Identify which cell holds the provided text, then report its (x, y) central coordinate. 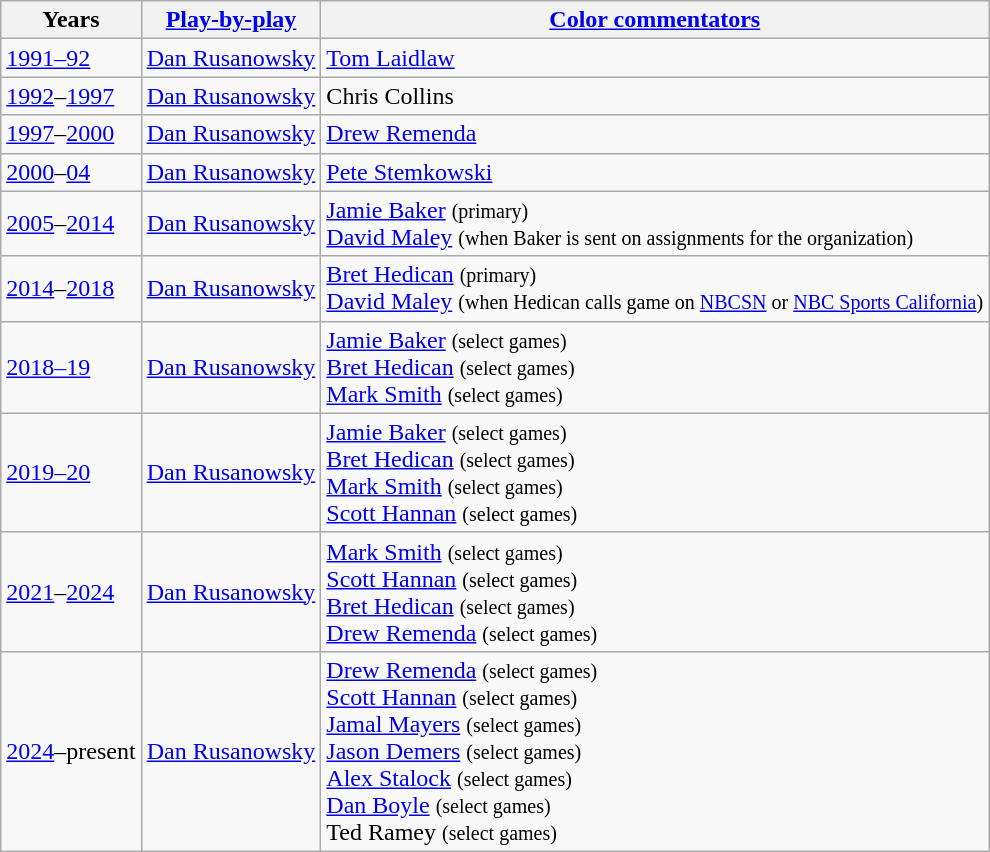
2021–2024 (71, 592)
Drew Remenda (655, 134)
Play-by-play (231, 20)
2024–present (71, 751)
Jamie Baker (select games)Bret Hedican (select games)Mark Smith (select games)Scott Hannan (select games) (655, 472)
Years (71, 20)
2019–20 (71, 472)
Tom Laidlaw (655, 58)
2018–19 (71, 367)
2014–2018 (71, 288)
Chris Collins (655, 96)
1997–2000 (71, 134)
Pete Stemkowski (655, 172)
2005–2014 (71, 224)
Jamie Baker (select games)Bret Hedican (select games)Mark Smith (select games) (655, 367)
Bret Hedican (primary)David Maley (when Hedican calls game on NBCSN or NBC Sports California) (655, 288)
1991–92 (71, 58)
1992–1997 (71, 96)
2000–04 (71, 172)
Color commentators (655, 20)
Mark Smith (select games)Scott Hannan (select games)Bret Hedican (select games)Drew Remenda (select games) (655, 592)
Jamie Baker (primary)David Maley (when Baker is sent on assignments for the organization) (655, 224)
